Locate the cell with the specified text and output its [x, y] center coordinate. 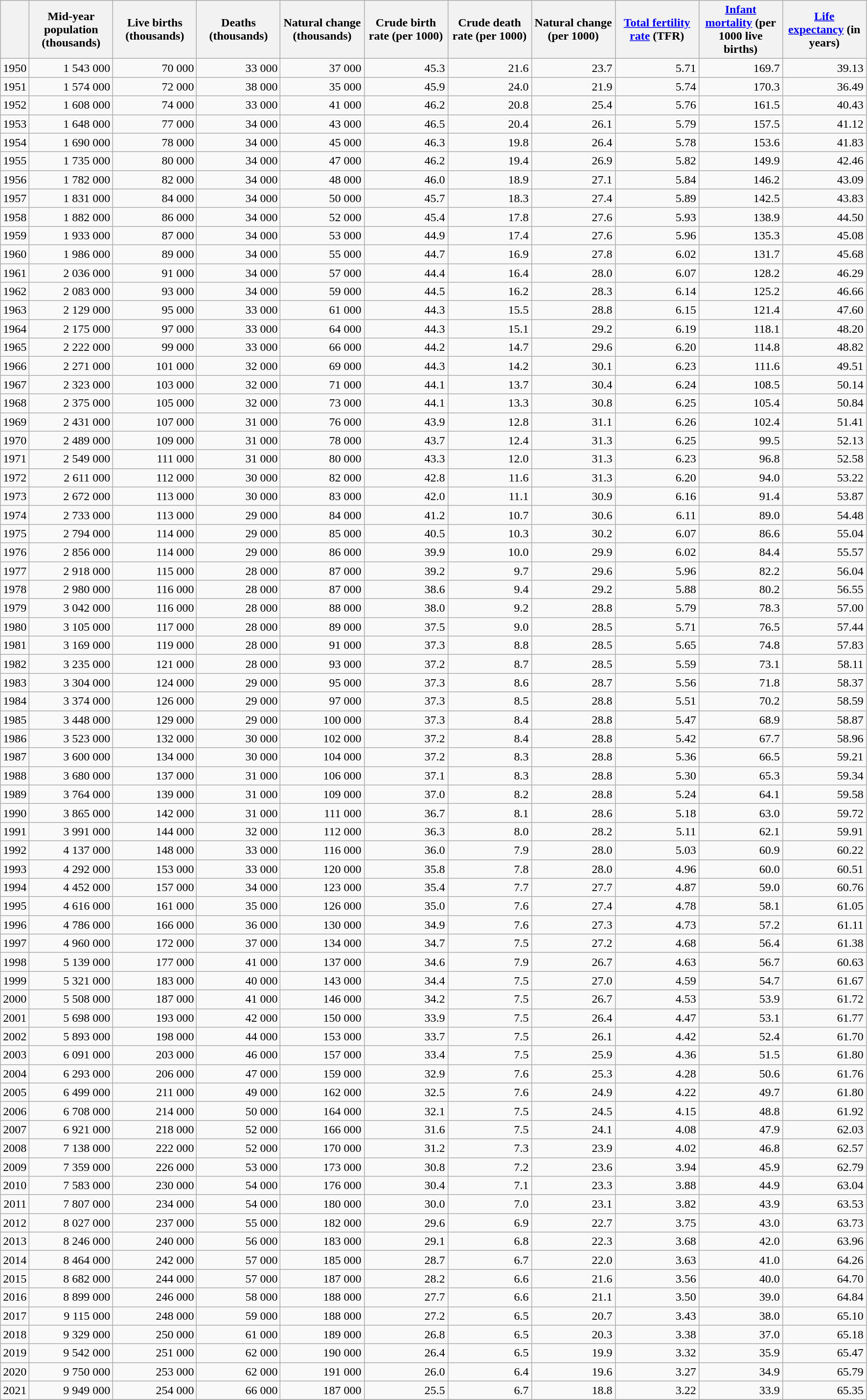
99 000 [155, 347]
146 000 [322, 999]
144 000 [155, 831]
63.04 [824, 1186]
29.9 [573, 552]
29.1 [406, 1241]
8 682 000 [71, 1279]
Deaths (thousands) [239, 29]
61.92 [824, 1111]
1955 [15, 161]
226 000 [155, 1167]
6.11 [657, 515]
37.1 [406, 776]
2014 [15, 1260]
2020 [15, 1372]
117 000 [155, 627]
8.5 [489, 701]
43.7 [406, 440]
6 708 000 [71, 1111]
40.43 [824, 105]
31.6 [406, 1129]
5.36 [657, 757]
21.9 [573, 87]
60.9 [741, 850]
251 000 [155, 1353]
3 304 000 [71, 683]
12.8 [489, 422]
2 431 000 [71, 422]
1963 [15, 310]
2013 [15, 1241]
105.4 [741, 403]
61.77 [824, 1018]
2 549 000 [71, 459]
45.08 [824, 235]
48.8 [741, 1111]
74.8 [741, 645]
2007 [15, 1129]
31.1 [573, 422]
20.7 [573, 1316]
60.22 [824, 850]
45.7 [406, 198]
65.79 [824, 1372]
6 921 000 [71, 1129]
1967 [15, 385]
1950 [15, 68]
8.8 [489, 645]
242 000 [155, 1260]
50.84 [824, 403]
146.2 [741, 180]
20.4 [489, 124]
46.29 [824, 273]
182 000 [322, 1223]
123 000 [322, 888]
4.87 [657, 888]
4.08 [657, 1129]
6 293 000 [71, 1074]
55.57 [824, 552]
1989 [15, 794]
118.1 [741, 329]
65.35 [824, 1390]
1969 [15, 422]
2016 [15, 1297]
164 000 [322, 1111]
5 698 000 [71, 1018]
16.2 [489, 292]
12.0 [489, 459]
170.3 [741, 87]
77 000 [155, 124]
4 137 000 [71, 850]
63.73 [824, 1223]
1991 [15, 831]
52.4 [741, 1036]
48.82 [824, 347]
47.60 [824, 310]
1 574 000 [71, 87]
63.96 [824, 1241]
5.88 [657, 590]
40 000 [239, 981]
64.1 [741, 794]
1 831 000 [71, 198]
42.8 [406, 478]
4 616 000 [71, 906]
254 000 [155, 1390]
28.6 [573, 813]
4 292 000 [71, 869]
80.2 [741, 590]
2015 [15, 1279]
1975 [15, 533]
11.6 [489, 478]
3.56 [657, 1279]
3.68 [657, 1241]
39.2 [406, 571]
1958 [15, 217]
24.1 [573, 1129]
3 523 000 [71, 738]
57.00 [824, 608]
44.4 [406, 273]
8.7 [489, 664]
34.6 [406, 962]
43.0 [741, 1223]
91.4 [741, 496]
44.5 [406, 292]
130 000 [322, 925]
5.11 [657, 831]
5 139 000 [71, 962]
1973 [15, 496]
1983 [15, 683]
49.7 [741, 1092]
3.50 [657, 1297]
4.36 [657, 1055]
3.43 [657, 1316]
65.18 [824, 1334]
78.3 [741, 608]
102 000 [322, 738]
58 000 [239, 1297]
121.4 [741, 310]
1976 [15, 552]
57.44 [824, 627]
7.8 [489, 869]
161.5 [741, 105]
193 000 [155, 1018]
82.2 [741, 571]
32.9 [406, 1074]
2 856 000 [71, 552]
3.63 [657, 1260]
59.72 [824, 813]
1952 [15, 105]
7 807 000 [71, 1204]
58.1 [741, 906]
172 000 [155, 943]
237 000 [155, 1223]
61.72 [824, 999]
1999 [15, 981]
1966 [15, 366]
1970 [15, 440]
62.1 [741, 831]
2012 [15, 1223]
4.63 [657, 962]
32.1 [406, 1111]
157.5 [741, 124]
47.9 [741, 1129]
2 980 000 [71, 590]
43 000 [322, 124]
159 000 [322, 1074]
246 000 [155, 1297]
5 508 000 [71, 999]
19.8 [489, 142]
5.47 [657, 720]
27.0 [573, 981]
71.8 [741, 683]
1981 [15, 645]
24.9 [573, 1092]
5.82 [657, 161]
6.9 [489, 1223]
1 648 000 [71, 124]
218 000 [155, 1129]
128.2 [741, 273]
2011 [15, 1204]
3 169 000 [71, 645]
43.83 [824, 198]
125.2 [741, 292]
102.4 [741, 422]
38 000 [239, 87]
41.83 [824, 142]
5.65 [657, 645]
22.7 [573, 1223]
11.1 [489, 496]
69 000 [322, 366]
4.47 [657, 1018]
7.0 [489, 1204]
5.59 [657, 664]
253 000 [155, 1372]
1992 [15, 850]
5 321 000 [71, 981]
222 000 [155, 1148]
68.9 [741, 720]
3 105 000 [71, 627]
105 000 [155, 403]
185 000 [322, 1260]
24.5 [573, 1111]
3 235 000 [71, 664]
3 680 000 [71, 776]
60.63 [824, 962]
2006 [15, 1111]
Total fertility rate (TFR) [657, 29]
9 115 000 [71, 1316]
170 000 [322, 1148]
1985 [15, 720]
1974 [15, 515]
1956 [15, 180]
46.3 [406, 142]
6.16 [657, 496]
15.5 [489, 310]
1986 [15, 738]
1954 [15, 142]
8.0 [489, 831]
13.7 [489, 385]
22.3 [573, 1241]
248 000 [155, 1316]
169.7 [741, 68]
2008 [15, 1148]
1972 [15, 478]
53.9 [741, 999]
85 000 [322, 533]
1 608 000 [71, 105]
5.51 [657, 701]
73 000 [322, 403]
52.58 [824, 459]
28.3 [573, 292]
7.7 [489, 888]
107 000 [155, 422]
22.0 [573, 1260]
4.73 [657, 925]
59.58 [824, 794]
3 042 000 [71, 608]
61.70 [824, 1036]
138.9 [741, 217]
8 027 000 [71, 1223]
1 735 000 [71, 161]
Infant mortality (per 1000 live births) [741, 29]
45 000 [322, 142]
1953 [15, 124]
2009 [15, 1167]
36.0 [406, 850]
1998 [15, 962]
74 000 [155, 105]
70 000 [155, 68]
37.5 [406, 627]
46.8 [741, 1148]
96.8 [741, 459]
2 323 000 [71, 385]
1988 [15, 776]
26.0 [406, 1372]
1971 [15, 459]
16.4 [489, 273]
25.4 [573, 105]
64.26 [824, 1260]
5.24 [657, 794]
9.0 [489, 627]
59.91 [824, 831]
53.87 [824, 496]
2002 [15, 1036]
5.03 [657, 850]
39.0 [741, 1297]
26.9 [573, 161]
44.50 [824, 217]
203 000 [155, 1055]
2010 [15, 1186]
89.0 [741, 515]
44.7 [406, 254]
67.7 [741, 738]
20.3 [573, 1334]
5.78 [657, 142]
1961 [15, 273]
34.2 [406, 999]
1 690 000 [71, 142]
111.6 [741, 366]
9.2 [489, 608]
12.4 [489, 440]
48.20 [824, 329]
1960 [15, 254]
3.75 [657, 1223]
3 448 000 [71, 720]
4.42 [657, 1036]
8 464 000 [71, 1260]
56.4 [741, 943]
40.5 [406, 533]
1990 [15, 813]
6.4 [489, 1372]
34.4 [406, 981]
2 611 000 [71, 478]
44.2 [406, 347]
18.3 [489, 198]
56.55 [824, 590]
4.22 [657, 1092]
60.0 [741, 869]
40.0 [741, 1279]
94.0 [741, 478]
66.5 [741, 757]
143 000 [322, 981]
5.30 [657, 776]
1993 [15, 869]
9 750 000 [71, 1372]
206 000 [155, 1074]
5.18 [657, 813]
2001 [15, 1018]
1977 [15, 571]
8.2 [489, 794]
33.7 [406, 1036]
119 000 [155, 645]
30.0 [406, 1204]
63.0 [741, 813]
39.13 [824, 68]
16.9 [489, 254]
14.2 [489, 366]
Natural change (thousands) [322, 29]
10.0 [489, 552]
25.3 [573, 1074]
7.3 [489, 1148]
49.51 [824, 366]
2 083 000 [71, 292]
6.8 [489, 1241]
1 543 000 [71, 68]
162 000 [322, 1092]
58.37 [824, 683]
32.5 [406, 1092]
18.9 [489, 180]
1 986 000 [71, 254]
35.4 [406, 888]
250 000 [155, 1334]
53.22 [824, 478]
27.1 [573, 180]
2005 [15, 1092]
120 000 [322, 869]
2017 [15, 1316]
36.7 [406, 813]
189 000 [322, 1334]
42 000 [239, 1018]
61.38 [824, 943]
63.53 [824, 1204]
1965 [15, 347]
4.78 [657, 906]
76.5 [741, 627]
190 000 [322, 1353]
13.3 [489, 403]
2 918 000 [71, 571]
23.9 [573, 1148]
5.76 [657, 105]
30.6 [573, 515]
214 000 [155, 1111]
1951 [15, 87]
53.1 [741, 1018]
3 764 000 [71, 794]
45.3 [406, 68]
211 000 [155, 1092]
4.59 [657, 981]
84.4 [741, 552]
3.82 [657, 1204]
5.56 [657, 683]
50.14 [824, 385]
Life expectancy (in years) [824, 29]
2021 [15, 1390]
58.59 [824, 701]
2 794 000 [71, 533]
3 991 000 [71, 831]
234 000 [155, 1204]
2 271 000 [71, 366]
3.38 [657, 1334]
8 899 000 [71, 1297]
2000 [15, 999]
5.93 [657, 217]
54.48 [824, 515]
65.3 [741, 776]
114.8 [741, 347]
24.0 [489, 87]
14.7 [489, 347]
2004 [15, 1074]
73.1 [741, 664]
56.7 [741, 962]
132 000 [155, 738]
19.9 [573, 1353]
121 000 [155, 664]
72 000 [155, 87]
21.1 [573, 1297]
59.34 [824, 776]
198 000 [155, 1036]
20.8 [489, 105]
88 000 [322, 608]
103 000 [155, 385]
7.2 [489, 1167]
35.0 [406, 906]
9.7 [489, 571]
9 542 000 [71, 1353]
1962 [15, 292]
31.2 [406, 1148]
83 000 [322, 496]
7 583 000 [71, 1186]
Live births (thousands) [155, 29]
17.8 [489, 217]
4.53 [657, 999]
41.2 [406, 515]
3.32 [657, 1353]
27.3 [573, 925]
55.04 [824, 533]
1982 [15, 664]
1980 [15, 627]
2 672 000 [71, 496]
1978 [15, 590]
64 000 [322, 329]
7 138 000 [71, 1148]
1 882 000 [71, 217]
1994 [15, 888]
44 000 [239, 1036]
100 000 [322, 720]
6.19 [657, 329]
2 175 000 [71, 329]
6 091 000 [71, 1055]
7.1 [489, 1186]
30.1 [573, 366]
153.6 [741, 142]
142 000 [155, 813]
129 000 [155, 720]
30.9 [573, 496]
56 000 [239, 1241]
64.84 [824, 1297]
59.21 [824, 757]
62.57 [824, 1148]
36.3 [406, 831]
6.14 [657, 292]
161 000 [155, 906]
60.76 [824, 888]
36 000 [239, 925]
52.13 [824, 440]
8.6 [489, 683]
Crude death rate (per 1000) [489, 29]
8 246 000 [71, 1241]
35.8 [406, 869]
4.68 [657, 943]
25.5 [406, 1390]
131.7 [741, 254]
4 960 000 [71, 943]
23.7 [573, 68]
1984 [15, 701]
177 000 [155, 962]
Natural change (per 1000) [573, 29]
36.49 [824, 87]
57.2 [741, 925]
15.1 [489, 329]
1995 [15, 906]
46.66 [824, 292]
56.04 [824, 571]
148 000 [155, 850]
48 000 [322, 180]
1996 [15, 925]
71 000 [322, 385]
61.67 [824, 981]
3 865 000 [71, 813]
62.79 [824, 1167]
23.3 [573, 1186]
244 000 [155, 1279]
3.94 [657, 1167]
4 786 000 [71, 925]
1 782 000 [71, 180]
1 933 000 [71, 235]
2003 [15, 1055]
10.3 [489, 533]
45.68 [824, 254]
46.5 [406, 124]
Mid-year population (thousands) [71, 29]
4 452 000 [71, 888]
57.83 [824, 645]
58.96 [824, 738]
5 893 000 [71, 1036]
33.4 [406, 1055]
106 000 [322, 776]
142.5 [741, 198]
1964 [15, 329]
41.12 [824, 124]
1997 [15, 943]
101 000 [155, 366]
86.6 [741, 533]
149.9 [741, 161]
42.46 [824, 161]
173 000 [322, 1167]
240 000 [155, 1241]
2 489 000 [71, 440]
135.3 [741, 235]
6.15 [657, 310]
76 000 [322, 422]
2 129 000 [71, 310]
2 375 000 [71, 403]
108.5 [741, 385]
19.4 [489, 161]
3.22 [657, 1390]
2019 [15, 1353]
1987 [15, 757]
180 000 [322, 1204]
9 949 000 [71, 1390]
62.03 [824, 1129]
43.3 [406, 459]
115 000 [155, 571]
176 000 [322, 1186]
58.87 [824, 720]
10.7 [489, 515]
64.70 [824, 1279]
124 000 [155, 683]
4.28 [657, 1074]
25.9 [573, 1055]
51.41 [824, 422]
50.6 [741, 1074]
61.76 [824, 1074]
34.7 [406, 943]
6.26 [657, 422]
54.7 [741, 981]
1959 [15, 235]
2 733 000 [71, 515]
49 000 [239, 1092]
46.0 [406, 180]
230 000 [155, 1186]
45.4 [406, 217]
46 000 [239, 1055]
2 222 000 [71, 347]
39.9 [406, 552]
65.47 [824, 1353]
61.05 [824, 906]
65.10 [824, 1316]
2018 [15, 1334]
4.02 [657, 1148]
58.11 [824, 664]
139 000 [155, 794]
27.8 [573, 254]
51.5 [741, 1055]
1968 [15, 403]
4.15 [657, 1111]
26.8 [406, 1334]
5.84 [657, 180]
30.2 [573, 533]
3.27 [657, 1372]
60.51 [824, 869]
150 000 [322, 1018]
Crude birth rate (per 1000) [406, 29]
43.09 [824, 180]
5.89 [657, 198]
5.42 [657, 738]
35.9 [741, 1353]
38.6 [406, 590]
23.1 [573, 1204]
6 499 000 [71, 1092]
59.0 [741, 888]
18.8 [573, 1390]
17.4 [489, 235]
4.96 [657, 869]
191 000 [322, 1372]
7 359 000 [71, 1167]
3 600 000 [71, 757]
41.0 [741, 1260]
9.4 [489, 590]
3 374 000 [71, 701]
19.6 [573, 1372]
99.5 [741, 440]
8.1 [489, 813]
1957 [15, 198]
6.24 [657, 385]
1979 [15, 608]
70.2 [741, 701]
3.88 [657, 1186]
23.6 [573, 1167]
104 000 [322, 757]
61.11 [824, 925]
2 036 000 [71, 273]
9 329 000 [71, 1334]
5.74 [657, 87]
